For the text-containing cell, return its midpoint in [X, Y] coordinate format. 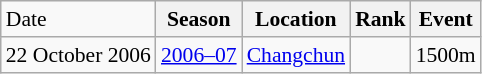
2006–07 [199, 55]
22 October 2006 [78, 55]
Changchun [296, 55]
Season [199, 19]
1500m [446, 55]
Event [446, 19]
Location [296, 19]
Date [78, 19]
Rank [380, 19]
